Return [X, Y] of the center of cell containing provided text 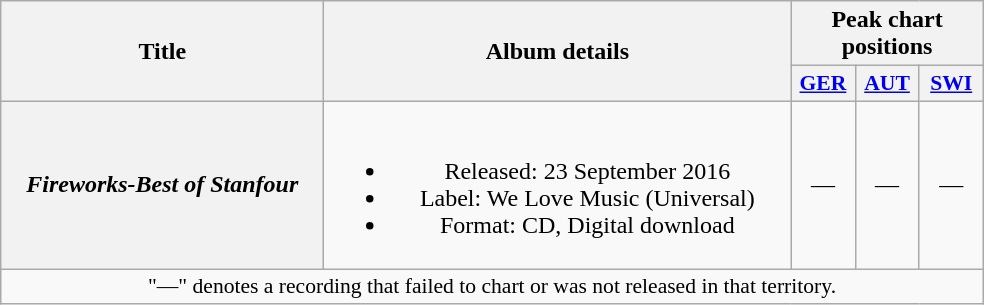
GER [823, 84]
SWI [951, 84]
"—" denotes a recording that failed to chart or was not released in that territory. [492, 286]
AUT [887, 84]
Released: 23 September 2016Label: We Love Music (Universal)Format: CD, Digital download [558, 184]
Fireworks-Best of Stanfour [162, 184]
Peak chart positions [887, 34]
Album details [558, 52]
Title [162, 52]
